Provide the [x, y] coordinate of the cell's center where the given text is located.  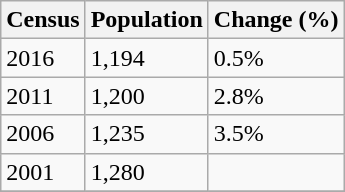
3.5% [276, 134]
2001 [43, 172]
2011 [43, 96]
1,280 [146, 172]
2.8% [276, 96]
2006 [43, 134]
1,200 [146, 96]
0.5% [276, 58]
1,194 [146, 58]
Population [146, 20]
Change (%) [276, 20]
1,235 [146, 134]
Census [43, 20]
2016 [43, 58]
